Determine the [x, y] coordinate at the center of the cell enclosing the given text.  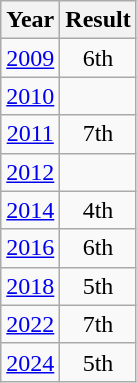
2018 [30, 286]
2014 [30, 210]
2012 [30, 172]
2016 [30, 248]
2009 [30, 58]
2024 [30, 362]
Year [30, 20]
4th [98, 210]
2011 [30, 134]
2022 [30, 324]
2010 [30, 96]
Result [98, 20]
